Search for the cell housing the specified text and yield its (x, y) center coordinate. 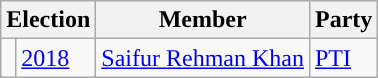
2018 (56, 58)
PTI (343, 58)
Party (343, 20)
Saifur Rehman Khan (203, 58)
Election (48, 20)
Member (203, 20)
